Determine the (x, y) coordinate at the center of the cell enclosing the given text.  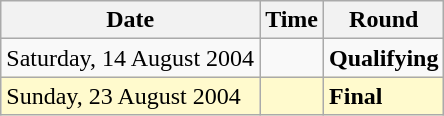
Final (384, 96)
Date (130, 20)
Saturday, 14 August 2004 (130, 58)
Round (384, 20)
Time (292, 20)
Qualifying (384, 58)
Sunday, 23 August 2004 (130, 96)
